Search for the cell housing the specified text and yield its [X, Y] center coordinate. 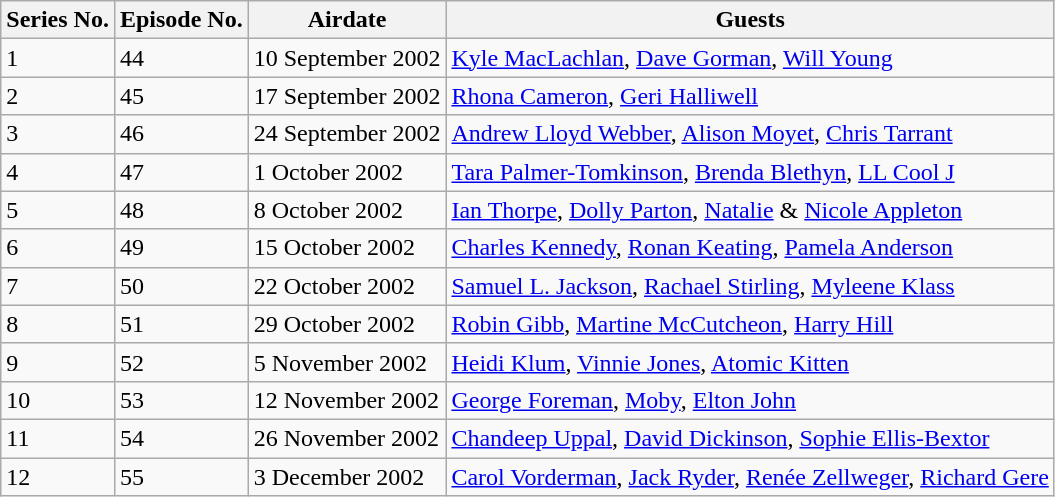
1 [58, 58]
Episode No. [181, 20]
3 [58, 134]
Andrew Lloyd Webber, Alison Moyet, Chris Tarrant [750, 134]
8 October 2002 [347, 210]
29 October 2002 [347, 324]
Ian Thorpe, Dolly Parton, Natalie & Nicole Appleton [750, 210]
51 [181, 324]
9 [58, 362]
Series No. [58, 20]
6 [58, 248]
7 [58, 286]
1 October 2002 [347, 172]
5 [58, 210]
10 [58, 400]
4 [58, 172]
26 November 2002 [347, 438]
44 [181, 58]
50 [181, 286]
Guests [750, 20]
Heidi Klum, Vinnie Jones, Atomic Kitten [750, 362]
48 [181, 210]
3 December 2002 [347, 477]
Samuel L. Jackson, Rachael Stirling, Myleene Klass [750, 286]
54 [181, 438]
Airdate [347, 20]
12 [58, 477]
46 [181, 134]
12 November 2002 [347, 400]
Robin Gibb, Martine McCutcheon, Harry Hill [750, 324]
52 [181, 362]
Carol Vorderman, Jack Ryder, Renée Zellweger, Richard Gere [750, 477]
15 October 2002 [347, 248]
45 [181, 96]
Rhona Cameron, Geri Halliwell [750, 96]
George Foreman, Moby, Elton John [750, 400]
8 [58, 324]
22 October 2002 [347, 286]
11 [58, 438]
Charles Kennedy, Ronan Keating, Pamela Anderson [750, 248]
49 [181, 248]
24 September 2002 [347, 134]
Tara Palmer-Tomkinson, Brenda Blethyn, LL Cool J [750, 172]
53 [181, 400]
2 [58, 96]
5 November 2002 [347, 362]
47 [181, 172]
17 September 2002 [347, 96]
55 [181, 477]
Chandeep Uppal, David Dickinson, Sophie Ellis-Bextor [750, 438]
10 September 2002 [347, 58]
Kyle MacLachlan, Dave Gorman, Will Young [750, 58]
